From the cell containing the given text, extract its center point as (X, Y) coordinate. 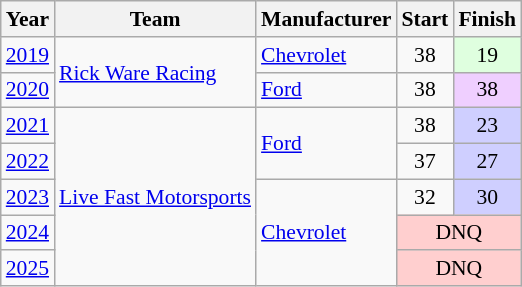
32 (424, 197)
2019 (28, 55)
2024 (28, 233)
Team (155, 19)
2021 (28, 126)
27 (487, 162)
Manufacturer (326, 19)
Finish (487, 19)
2023 (28, 197)
Start (424, 19)
Rick Ware Racing (155, 72)
37 (424, 162)
2022 (28, 162)
23 (487, 126)
Year (28, 19)
2020 (28, 90)
2025 (28, 269)
30 (487, 197)
19 (487, 55)
Live Fast Motorsports (155, 197)
